Search for the cell housing the specified text and yield its [X, Y] center coordinate. 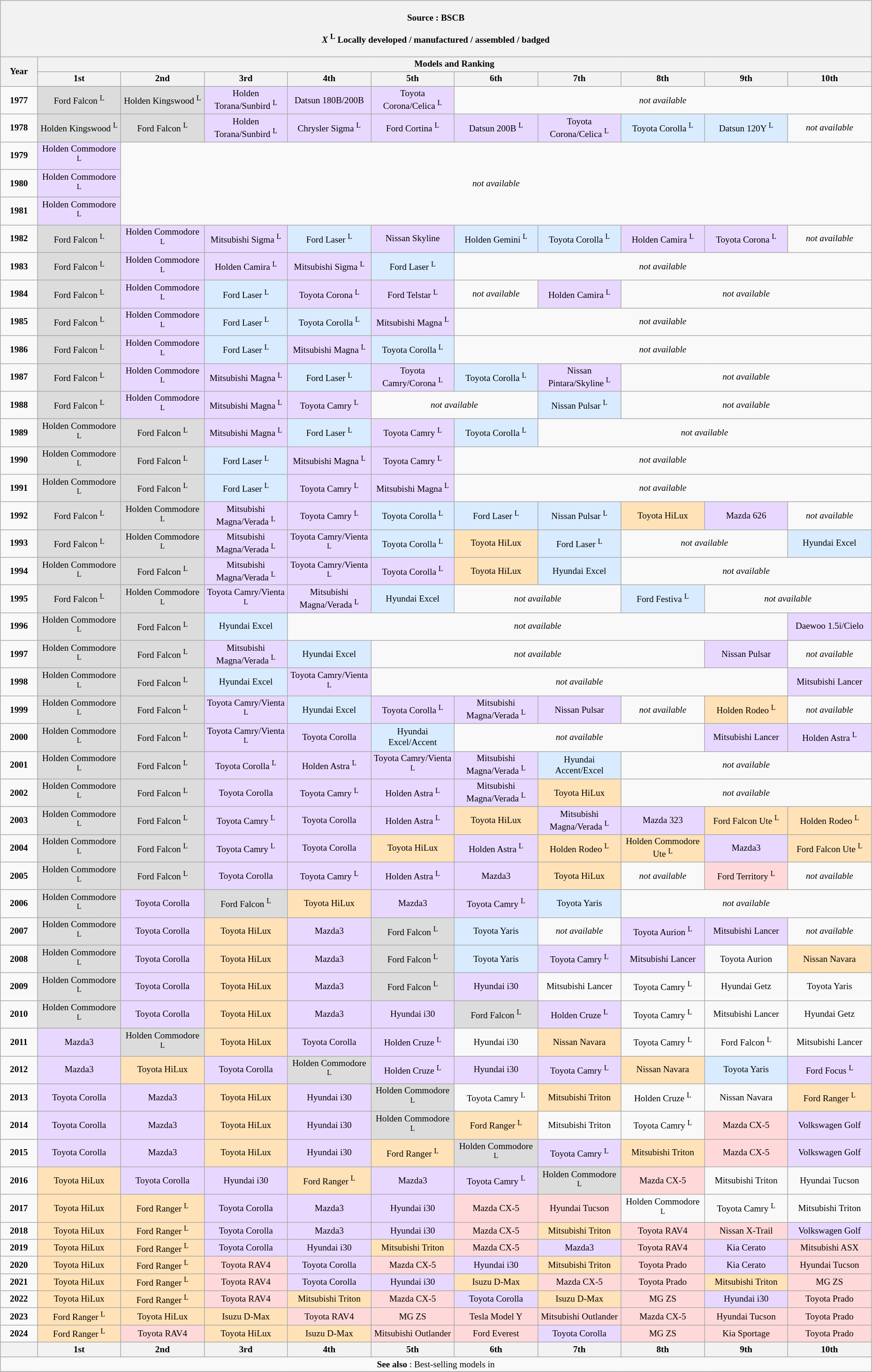
2017 [19, 1209]
2016 [19, 1181]
See also : Best-selling models in [436, 1364]
1981 [19, 211]
Nissan X-Trail [746, 1231]
Holden Gemini L [496, 238]
2020 [19, 1265]
Nissan Pintara/Skyline L [579, 377]
2008 [19, 959]
Ford Festiva L [663, 599]
2012 [19, 1070]
1984 [19, 294]
2004 [19, 848]
1982 [19, 238]
Nissan Skyline [413, 238]
2013 [19, 1098]
Hyundai Accent/Excel [579, 765]
1985 [19, 322]
1986 [19, 350]
1987 [19, 377]
2010 [19, 1014]
1990 [19, 461]
Toyota Camry/Corona L [413, 377]
2021 [19, 1282]
1998 [19, 682]
1999 [19, 709]
2000 [19, 738]
1997 [19, 654]
Mazda 626 [746, 516]
1995 [19, 599]
1989 [19, 433]
1996 [19, 627]
Ford Focus L [829, 1070]
1983 [19, 267]
Models and Ranking [455, 64]
1978 [19, 128]
2007 [19, 931]
Kia Sportage [746, 1334]
1977 [19, 100]
1993 [19, 543]
1979 [19, 156]
Datsun 120Y L [746, 128]
2019 [19, 1248]
2003 [19, 820]
1991 [19, 488]
Source : BSCB X L Locally developed / manufactured / assembled / badged [436, 29]
Ford Telstar L [413, 294]
Datsun 180B/200B [329, 100]
Year [19, 71]
Daewoo 1.5i/Cielo [829, 627]
Tesla Model Y [496, 1317]
Toyota Aurion [746, 959]
2015 [19, 1153]
Ford Territory L [746, 876]
Ford Cortina L [413, 128]
1994 [19, 572]
Holden Commodore Ute L [663, 848]
Hyundai Excel/Accent [413, 738]
2014 [19, 1125]
1988 [19, 405]
2005 [19, 876]
2002 [19, 793]
2023 [19, 1317]
Toyota Aurion L [663, 931]
2022 [19, 1300]
1980 [19, 183]
Ford Everest [496, 1334]
Mazda 323 [663, 820]
2001 [19, 765]
2024 [19, 1334]
2009 [19, 986]
2018 [19, 1231]
1992 [19, 516]
2011 [19, 1042]
2006 [19, 904]
Datsun 200B L [496, 128]
Chrysler Sigma L [329, 128]
Mitsubishi ASX [829, 1248]
